Return (X, Y) of the center of cell containing provided text 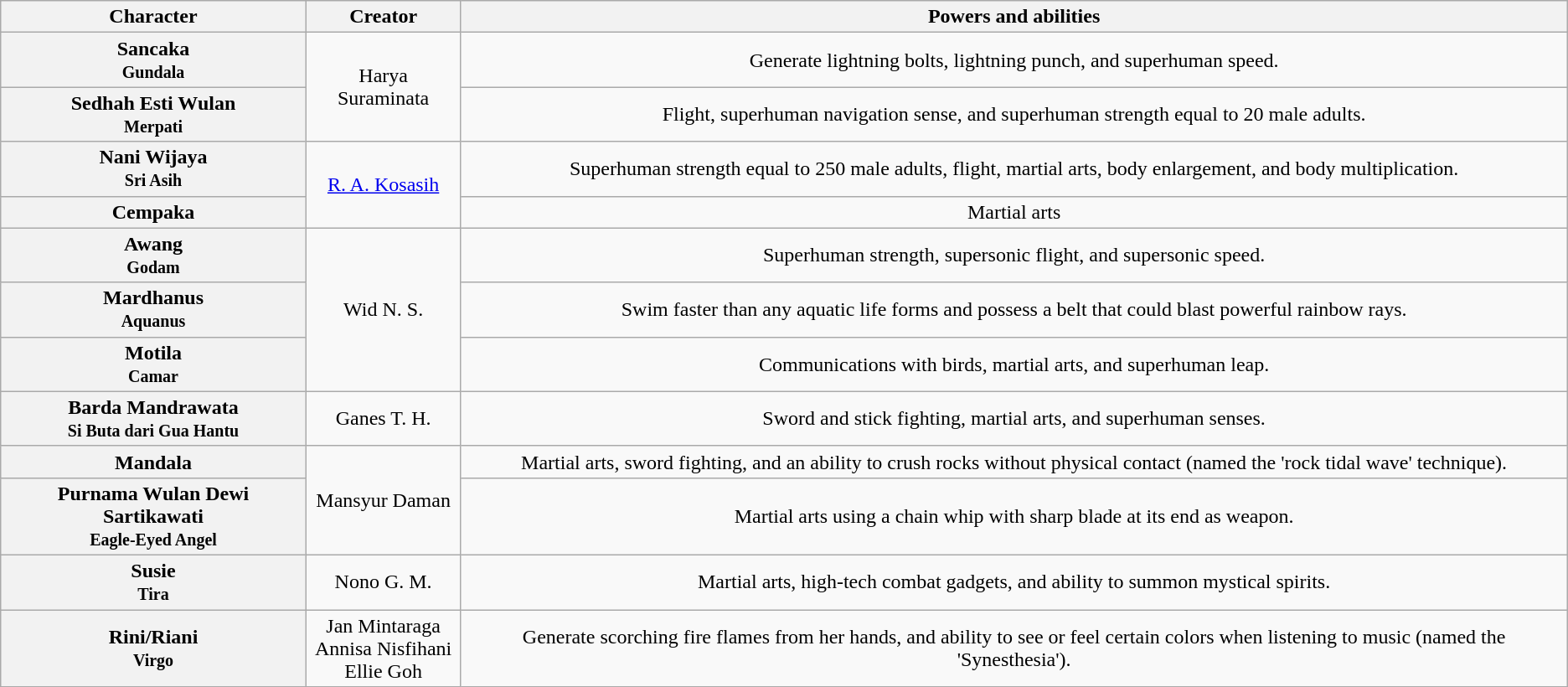
AwangGodam (154, 255)
Martial arts, high-tech combat gadgets, and ability to summon mystical spirits. (1014, 581)
Martial arts (1014, 212)
Creator (384, 17)
R. A. Kosasih (384, 184)
Generate scorching fire flames from her hands, and ability to see or feel certain colors when listening to music (named the 'Synesthesia'). (1014, 648)
Nono G. M. (384, 581)
Generate lightning bolts, lightning punch, and superhuman speed. (1014, 60)
Sedhah Esti WulanMerpati (154, 114)
MardhanusAquanus (154, 310)
Martial arts using a chain whip with sharp blade at its end as weapon. (1014, 516)
Cempaka (154, 212)
Mansyur Daman (384, 500)
Swim faster than any aquatic life forms and possess a belt that could blast powerful rainbow rays. (1014, 310)
Character (154, 17)
Jan MintaragaAnnisa NisfihaniEllie Goh (384, 648)
Sword and stick fighting, martial arts, and superhuman senses. (1014, 419)
Nani WijayaSri Asih (154, 169)
Flight, superhuman navigation sense, and superhuman strength equal to 20 male adults. (1014, 114)
Mandala (154, 462)
Powers and abilities (1014, 17)
Communications with birds, martial arts, and superhuman leap. (1014, 364)
Ganes T. H. (384, 419)
Harya Suraminata (384, 87)
Purnama Wulan Dewi SartikawatiEagle-Eyed Angel (154, 516)
SancakaGundala (154, 60)
SusieTira (154, 581)
Barda MandrawataSi Buta dari Gua Hantu (154, 419)
Martial arts, sword fighting, and an ability to crush rocks without physical contact (named the 'rock tidal wave' technique). (1014, 462)
Superhuman strength equal to 250 male adults, flight, martial arts, body enlargement, and body multiplication. (1014, 169)
MotilaCamar (154, 364)
Wid N. S. (384, 310)
Rini/RianiVirgo (154, 648)
Superhuman strength, supersonic flight, and supersonic speed. (1014, 255)
